Output the [X, Y] coordinate of the center of the cell containing the given text.  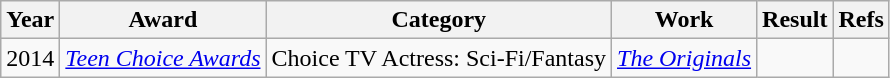
2014 [30, 58]
The Originals [684, 58]
Refs [861, 20]
Year [30, 20]
Choice TV Actress: Sci-Fi/Fantasy [438, 58]
Result [795, 20]
Teen Choice Awards [163, 58]
Award [163, 20]
Category [438, 20]
Work [684, 20]
